Identify which cell holds the provided text, then report its [x, y] central coordinate. 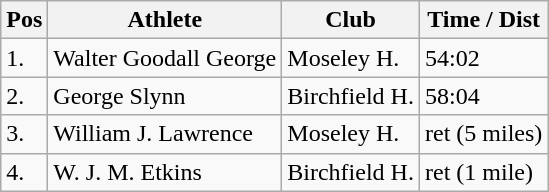
William J. Lawrence [165, 134]
Club [351, 20]
3. [24, 134]
Pos [24, 20]
Athlete [165, 20]
54:02 [483, 58]
ret (1 mile) [483, 172]
4. [24, 172]
Walter Goodall George [165, 58]
W. J. M. Etkins [165, 172]
George Slynn [165, 96]
58:04 [483, 96]
Time / Dist [483, 20]
1. [24, 58]
ret (5 miles) [483, 134]
2. [24, 96]
